Identify which cell holds the provided text, then report its [x, y] central coordinate. 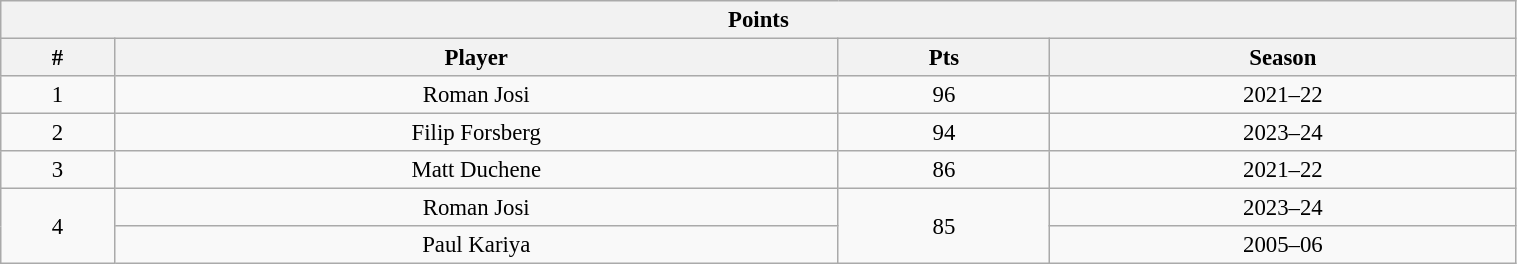
2005–06 [1283, 245]
1 [58, 95]
Player [476, 58]
3 [58, 170]
# [58, 58]
Season [1283, 58]
85 [944, 226]
Points [758, 20]
96 [944, 95]
Pts [944, 58]
94 [944, 133]
86 [944, 170]
4 [58, 226]
Matt Duchene [476, 170]
2 [58, 133]
Filip Forsberg [476, 133]
Paul Kariya [476, 245]
